Return the (X, Y) coordinate for the center point of the cell that contains the specified text.  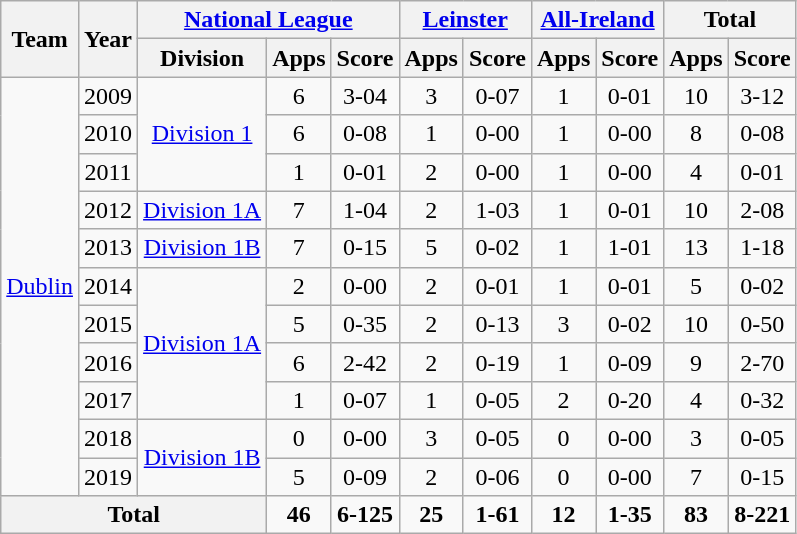
2012 (108, 210)
1-03 (497, 210)
2-70 (762, 362)
46 (299, 515)
2010 (108, 134)
2016 (108, 362)
8-221 (762, 515)
Division (202, 58)
1-18 (762, 248)
National League (268, 20)
1-35 (630, 515)
0-13 (497, 324)
0-20 (630, 400)
13 (696, 248)
Team (40, 39)
9 (696, 362)
1-04 (365, 210)
0-50 (762, 324)
6-125 (365, 515)
0-32 (762, 400)
83 (696, 515)
2-42 (365, 362)
0-06 (497, 477)
2013 (108, 248)
25 (431, 515)
2-08 (762, 210)
1-61 (497, 515)
3-04 (365, 96)
2017 (108, 400)
2015 (108, 324)
2019 (108, 477)
Division 1 (202, 134)
2018 (108, 438)
8 (696, 134)
1-01 (630, 248)
Dublin (40, 286)
0-19 (497, 362)
Leinster (465, 20)
Year (108, 39)
2014 (108, 286)
2011 (108, 172)
3-12 (762, 96)
12 (563, 515)
All-Ireland (597, 20)
2009 (108, 96)
0-35 (365, 324)
